Identify which cell holds the provided text, then report its [X, Y] central coordinate. 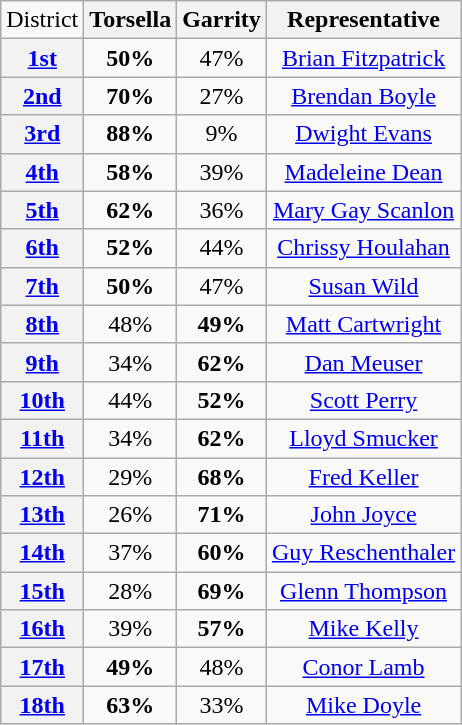
Susan Wild [363, 286]
9th [42, 362]
Torsella [130, 20]
Brian Fitzpatrick [363, 58]
Conor Lamb [363, 667]
Scott Perry [363, 400]
Mike Kelly [363, 629]
Mike Doyle [363, 705]
Dwight Evans [363, 134]
60% [222, 553]
28% [130, 591]
14th [42, 553]
88% [130, 134]
17th [42, 667]
8th [42, 324]
13th [42, 515]
15th [42, 591]
58% [130, 172]
71% [222, 515]
John Joyce [363, 515]
10th [42, 400]
District [42, 20]
11th [42, 438]
68% [222, 477]
5th [42, 210]
16th [42, 629]
18th [42, 705]
3rd [42, 134]
2nd [42, 96]
Brendan Boyle [363, 96]
57% [222, 629]
1st [42, 58]
Glenn Thompson [363, 591]
12th [42, 477]
4th [42, 172]
70% [130, 96]
27% [222, 96]
36% [222, 210]
Representative [363, 20]
7th [42, 286]
63% [130, 705]
Lloyd Smucker [363, 438]
37% [130, 553]
29% [130, 477]
Matt Cartwright [363, 324]
Chrissy Houlahan [363, 248]
69% [222, 591]
6th [42, 248]
Fred Keller [363, 477]
26% [130, 515]
Dan Meuser [363, 362]
9% [222, 134]
Mary Gay Scanlon [363, 210]
Guy Reschenthaler [363, 553]
Madeleine Dean [363, 172]
Garrity [222, 20]
33% [222, 705]
